Identify which cell holds the provided text, then report its (x, y) central coordinate. 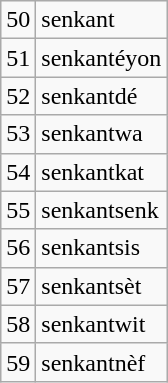
50 (18, 20)
senkant (102, 20)
senkantwa (102, 134)
53 (18, 134)
senkantéyon (102, 58)
55 (18, 210)
senkantwit (102, 324)
57 (18, 286)
senkantsèt (102, 286)
senkantsenk (102, 210)
54 (18, 172)
senkantkat (102, 172)
senkantnèf (102, 362)
59 (18, 362)
senkantsis (102, 248)
senkantdé (102, 96)
58 (18, 324)
56 (18, 248)
52 (18, 96)
51 (18, 58)
